Scan for the cell matching the given text and deliver its (X, Y) coordinate at center. 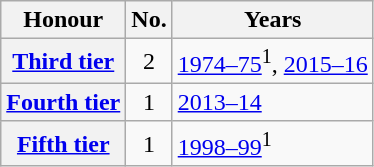
2013–14 (272, 102)
Honour (64, 20)
No. (149, 20)
Fifth tier (64, 144)
Third tier (64, 62)
Fourth tier (64, 102)
Years (272, 20)
1998–991 (272, 144)
2 (149, 62)
1974–751, 2015–16 (272, 62)
